Pinpoint the cell where the given text exists, returning its [x, y] midpoint coordinate. 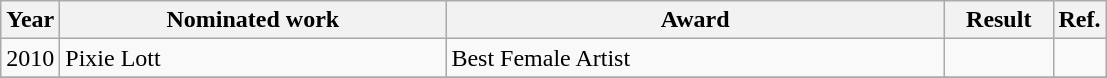
Ref. [1080, 20]
Result [998, 20]
Year [30, 20]
2010 [30, 58]
Best Female Artist [696, 58]
Nominated work [253, 20]
Award [696, 20]
Pixie Lott [253, 58]
